Return the (X, Y) coordinate for the center point of the cell that contains the specified text.  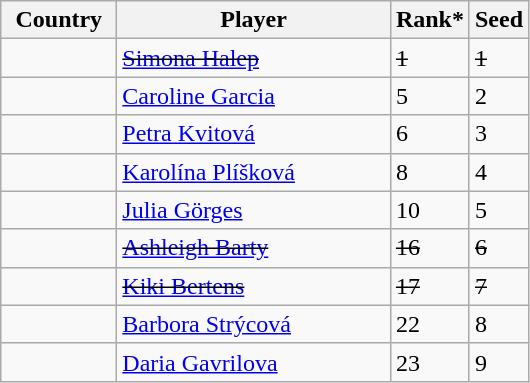
23 (430, 362)
Country (59, 20)
7 (498, 286)
Daria Gavrilova (254, 362)
17 (430, 286)
Caroline Garcia (254, 96)
Julia Görges (254, 210)
Karolína Plíšková (254, 172)
Seed (498, 20)
16 (430, 248)
Petra Kvitová (254, 134)
Simona Halep (254, 58)
Kiki Bertens (254, 286)
Ashleigh Barty (254, 248)
Rank* (430, 20)
2 (498, 96)
22 (430, 324)
10 (430, 210)
9 (498, 362)
Barbora Strýcová (254, 324)
Player (254, 20)
4 (498, 172)
3 (498, 134)
